Search for the cell housing the specified text and yield its [x, y] center coordinate. 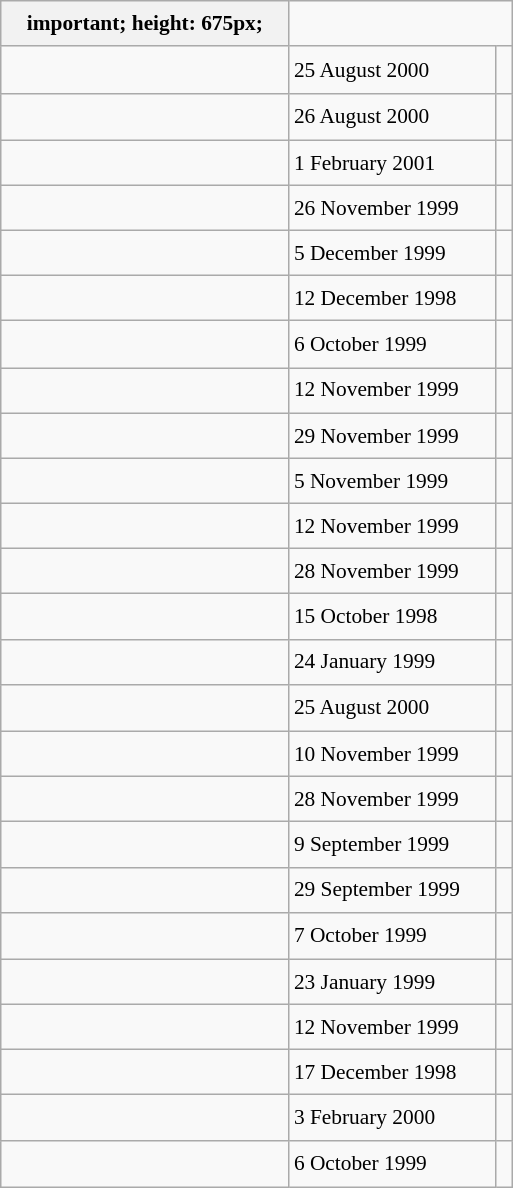
important; height: 675px; [145, 24]
15 October 1998 [392, 616]
5 November 1999 [392, 480]
23 January 1999 [392, 982]
17 December 1998 [392, 1072]
3 February 2000 [392, 1118]
29 September 1999 [392, 890]
26 November 1999 [392, 208]
1 February 2001 [392, 162]
10 November 1999 [392, 754]
29 November 1999 [392, 436]
26 August 2000 [392, 116]
5 December 1999 [392, 252]
24 January 1999 [392, 662]
9 September 1999 [392, 844]
7 October 1999 [392, 936]
12 December 1998 [392, 298]
